Return [x, y] of the center of cell containing provided text 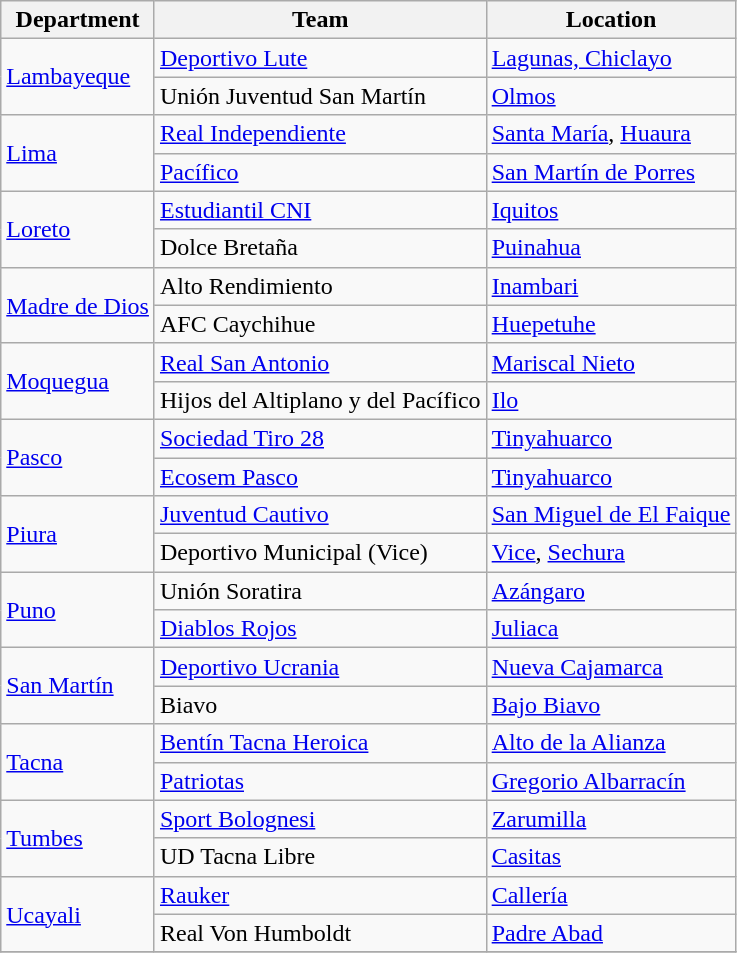
San Martín de Porres [611, 172]
Dolce Bretaña [320, 248]
Pasco [78, 457]
Rauker [320, 895]
Bentín Tacna Heroica [320, 743]
Azángaro [611, 591]
Lima [78, 153]
Zarumilla [611, 819]
Gregorio Albarracín [611, 781]
Alto de la Alianza [611, 743]
Loreto [78, 229]
Lagunas, Chiclayo [611, 58]
Madre de Dios [78, 305]
Juventud Cautivo [320, 515]
Hijos del Altiplano y del Pacífico [320, 400]
Piura [78, 534]
Alto Rendimiento [320, 286]
Puinahua [611, 248]
Deportivo Lute [320, 58]
Bajo Biavo [611, 705]
Juliaca [611, 629]
Diablos Rojos [320, 629]
Ilo [611, 400]
Olmos [611, 96]
Nueva Cajamarca [611, 667]
Ucayali [78, 914]
Sociedad Tiro 28 [320, 438]
Casitas [611, 857]
Inambari [611, 286]
Santa María, Huaura [611, 134]
Tumbes [78, 838]
Moquegua [78, 381]
AFC Caychihue [320, 324]
UD Tacna Libre [320, 857]
San Martín [78, 686]
Lambayeque [78, 77]
Mariscal Nieto [611, 362]
Unión Juventud San Martín [320, 96]
Location [611, 20]
Callería [611, 895]
Huepetuhe [611, 324]
Real Von Humboldt [320, 933]
Team [320, 20]
Ecosem Pasco [320, 477]
Padre Abad [611, 933]
Real San Antonio [320, 362]
Biavo [320, 705]
San Miguel de El Faique [611, 515]
Estudiantil CNI [320, 210]
Deportivo Municipal (Vice) [320, 553]
Department [78, 20]
Iquitos [611, 210]
Puno [78, 610]
Real Independiente [320, 134]
Tacna [78, 762]
Patriotas [320, 781]
Sport Bolognesi [320, 819]
Vice, Sechura [611, 553]
Unión Soratira [320, 591]
Deportivo Ucrania [320, 667]
Pacífico [320, 172]
